Search for the cell housing the specified text and yield its (X, Y) center coordinate. 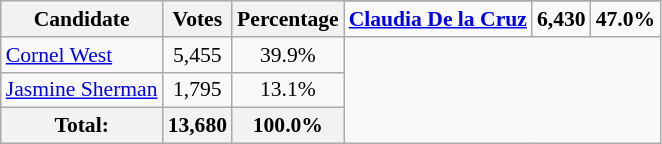
13.1% (288, 90)
6,430 (562, 19)
Cornel West (82, 55)
Total: (82, 126)
47.0% (626, 19)
13,680 (198, 126)
39.9% (288, 55)
Candidate (82, 19)
Jasmine Sherman (82, 90)
5,455 (198, 55)
Percentage (288, 19)
Claudia De la Cruz (438, 19)
100.0% (288, 126)
Votes (198, 19)
1,795 (198, 90)
